For the text-containing cell, return its midpoint in (x, y) coordinate format. 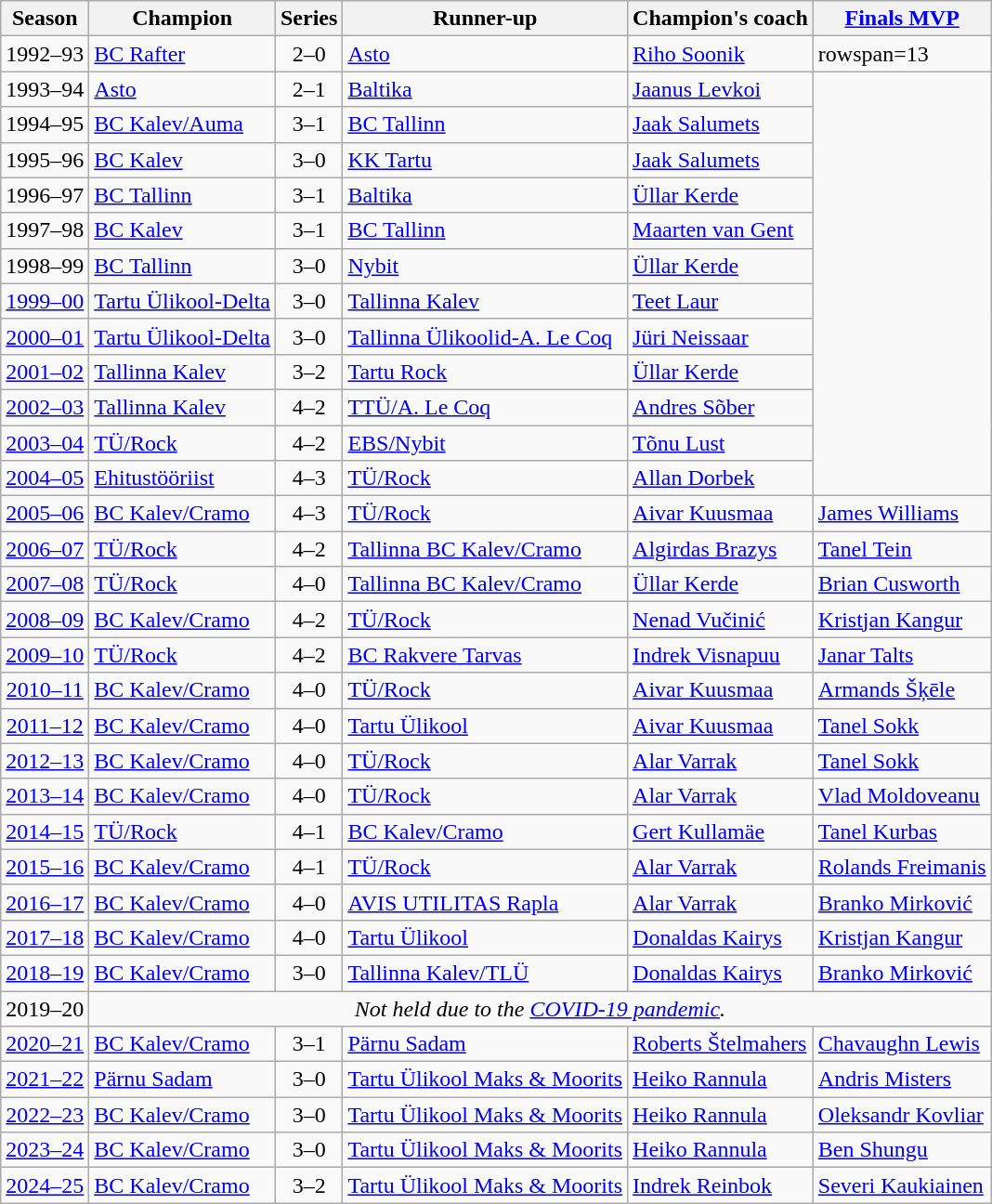
Tanel Tein (902, 549)
2017–18 (45, 937)
BC Rakvere Tarvas (485, 655)
Season (45, 19)
Ben Shungu (902, 1150)
Rolands Freimanis (902, 867)
1993–94 (45, 89)
2004–05 (45, 478)
Series (308, 19)
2003–04 (45, 443)
Maarten van Gent (721, 230)
2020–21 (45, 1044)
2012–13 (45, 761)
James Williams (902, 514)
2010–11 (45, 690)
EBS/Nybit (485, 443)
Not held due to the COVID-19 pandemic. (541, 1008)
Tanel Kurbas (902, 831)
2022–23 (45, 1115)
Allan Dorbek (721, 478)
rowspan=13 (902, 54)
2024–25 (45, 1185)
Finals MVP (902, 19)
2019–20 (45, 1008)
Tallinna Kalev/TLÜ (485, 973)
1999–00 (45, 301)
Brian Cusworth (902, 584)
1997–98 (45, 230)
2013–14 (45, 796)
Jaanus Levkoi (721, 89)
Indrek Reinbok (721, 1185)
Vlad Moldoveanu (902, 796)
2014–15 (45, 831)
Janar Talts (902, 655)
Roberts Štelmahers (721, 1044)
KK Tartu (485, 160)
2–0 (308, 54)
1996–97 (45, 195)
Tartu Rock (485, 372)
2015–16 (45, 867)
BC Rafter (182, 54)
2007–08 (45, 584)
2000–01 (45, 336)
Chavaughn Lewis (902, 1044)
Severi Kaukiainen (902, 1185)
2–1 (308, 89)
2018–19 (45, 973)
Ehitustööriist (182, 478)
2016–17 (45, 902)
Algirdas Brazys (721, 549)
1992–93 (45, 54)
2006–07 (45, 549)
Champion's coach (721, 19)
AVIS UTILITAS Rapla (485, 902)
1994–95 (45, 124)
Jüri Neissaar (721, 336)
Gert Kullamäe (721, 831)
Indrek Visnapuu (721, 655)
Nybit (485, 266)
2001–02 (45, 372)
Oleksandr Kovliar (902, 1115)
2009–10 (45, 655)
2008–09 (45, 620)
Armands Šķēle (902, 690)
2005–06 (45, 514)
Nenad Vučinić (721, 620)
2023–24 (45, 1150)
TTÜ/A. Le Coq (485, 407)
Champion (182, 19)
2021–22 (45, 1080)
Andris Misters (902, 1080)
2011–12 (45, 726)
1995–96 (45, 160)
Riho Soonik (721, 54)
Teet Laur (721, 301)
Andres Sõber (721, 407)
Runner-up (485, 19)
1998–99 (45, 266)
BC Kalev/Auma (182, 124)
Tõnu Lust (721, 443)
Tallinna Ülikoolid-A. Le Coq (485, 336)
2002–03 (45, 407)
